Locate the cell with the specified text and output its [x, y] center coordinate. 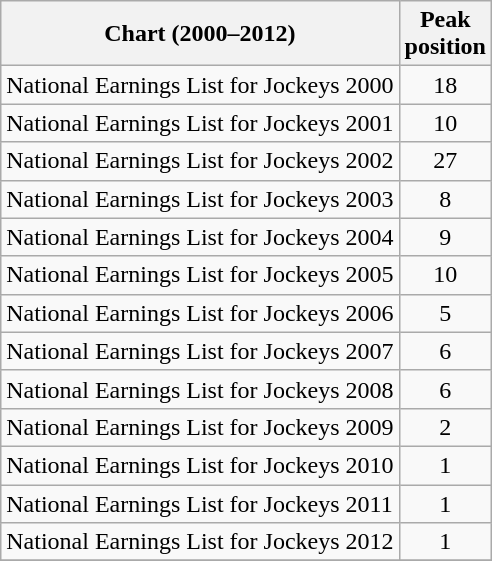
Chart (2000–2012) [200, 34]
National Earnings List for Jockeys 2006 [200, 313]
National Earnings List for Jockeys 2012 [200, 542]
National Earnings List for Jockeys 2008 [200, 389]
National Earnings List for Jockeys 2007 [200, 351]
National Earnings List for Jockeys 2000 [200, 85]
National Earnings List for Jockeys 2004 [200, 237]
National Earnings List for Jockeys 2002 [200, 161]
5 [445, 313]
National Earnings List for Jockeys 2010 [200, 465]
9 [445, 237]
Peakposition [445, 34]
National Earnings List for Jockeys 2011 [200, 503]
National Earnings List for Jockeys 2001 [200, 123]
National Earnings List for Jockeys 2009 [200, 427]
National Earnings List for Jockeys 2003 [200, 199]
27 [445, 161]
National Earnings List for Jockeys 2005 [200, 275]
8 [445, 199]
18 [445, 85]
2 [445, 427]
